Locate the cell with the specified text and output its [x, y] center coordinate. 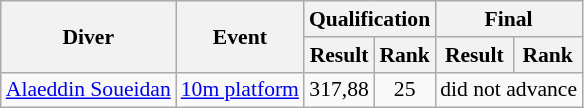
Diver [88, 36]
did not advance [508, 90]
317,88 [339, 90]
Qualification [370, 19]
Alaeddin Soueidan [88, 90]
Event [240, 36]
Final [508, 19]
25 [404, 90]
10m platform [240, 90]
